Capture the cell that displays the provided text and extract its (X, Y) central coordinate. 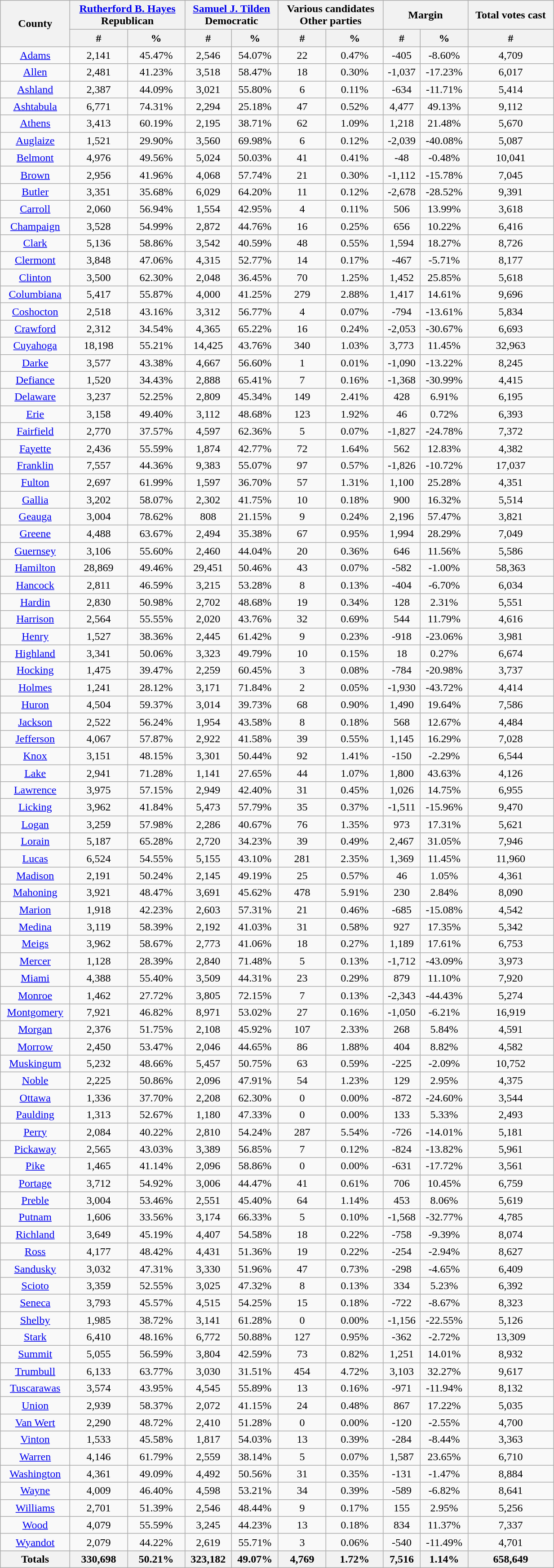
-13.22% (444, 363)
-13.82% (444, 1149)
25.85% (444, 277)
Scioto (35, 1286)
51.36% (255, 1251)
4,976 (99, 158)
Williams (35, 1508)
Jefferson (35, 739)
63.77% (156, 1371)
2,072 (208, 1405)
2,294 (208, 106)
52.77% (255, 260)
41.25% (255, 295)
1,475 (99, 670)
1,521 (99, 141)
35 (302, 807)
1,369 (402, 859)
4,067 (99, 739)
3,805 (208, 995)
-2,039 (402, 141)
55.40% (156, 978)
506 (402, 209)
11.37% (444, 1525)
13,309 (510, 1337)
3,312 (208, 312)
Clermont (35, 260)
3,649 (99, 1234)
-1.00% (444, 568)
Ashtabula (35, 106)
5,035 (510, 1405)
52.55% (156, 1286)
-30.67% (444, 329)
50.24% (156, 876)
9,383 (208, 465)
-1,050 (402, 1012)
5,087 (510, 141)
-722 (402, 1303)
3,618 (510, 209)
6,017 (510, 72)
12.67% (444, 722)
3,363 (510, 1440)
45.62% (255, 893)
2,196 (402, 517)
5,181 (510, 1132)
53.46% (156, 1200)
54.58% (255, 1234)
1,141 (208, 773)
-32.77% (444, 1217)
52.25% (156, 397)
Miami (35, 978)
4,616 (510, 619)
8,074 (510, 1234)
0.82% (355, 1354)
57.87% (156, 739)
-2,678 (402, 192)
-1.47% (444, 1474)
17,037 (510, 465)
7,337 (510, 1525)
-2.94% (444, 1251)
-1,568 (402, 1217)
55.60% (156, 551)
39.47% (156, 670)
2,939 (99, 1405)
2,387 (99, 89)
-8.60% (444, 55)
0.08% (355, 670)
57.74% (255, 175)
20 (302, 551)
43.03% (156, 1149)
1,180 (208, 1115)
21.15% (255, 517)
Various candidatesOther parties (331, 15)
43.38% (156, 363)
0.35% (355, 1474)
6,392 (510, 1286)
Fulton (35, 482)
3,518 (208, 72)
40.22% (156, 1132)
44.47% (255, 1183)
268 (402, 1029)
47.33% (255, 1115)
454 (302, 1371)
3,981 (510, 636)
51.75% (156, 1029)
2,410 (208, 1423)
3,359 (99, 1286)
17.61% (444, 944)
45.57% (156, 1303)
4,701 (510, 1542)
25.28% (444, 482)
10,041 (510, 158)
13.99% (444, 209)
5,256 (510, 1508)
1,313 (99, 1115)
-120 (402, 1423)
53.47% (156, 1047)
-6.70% (444, 585)
1,918 (99, 910)
5.91% (355, 893)
0.47% (355, 55)
Henry (35, 636)
47.31% (156, 1268)
48.15% (156, 756)
3,804 (208, 1354)
3,389 (208, 1149)
2,376 (99, 1029)
61.99% (156, 482)
Auglaize (35, 141)
-225 (402, 1064)
879 (402, 978)
2,810 (208, 1132)
3,237 (99, 397)
61.42% (255, 636)
-1,511 (402, 807)
11,960 (510, 859)
4,492 (208, 1474)
-254 (402, 1251)
35.38% (255, 534)
43.58% (255, 722)
41.23% (156, 72)
0.48% (355, 1405)
2,619 (208, 1542)
2,460 (208, 551)
6,393 (510, 414)
46.82% (156, 1012)
133 (402, 1115)
4,598 (208, 1491)
49.46% (156, 568)
11.79% (444, 619)
11 (302, 192)
56.94% (156, 209)
Rutherford B. HayesRepublican (128, 15)
5,670 (510, 123)
4,477 (402, 106)
54.07% (255, 55)
43.10% (255, 859)
-685 (402, 910)
0.49% (355, 841)
2,564 (99, 619)
Adams (35, 55)
1,336 (99, 1098)
6,772 (208, 1337)
6.91% (444, 397)
Mahoning (35, 893)
18,198 (99, 346)
4,407 (208, 1234)
5,619 (510, 1200)
61.79% (156, 1457)
3,112 (208, 414)
31.05% (444, 841)
230 (402, 893)
57.79% (255, 807)
Huron (35, 705)
46.59% (156, 585)
65.28% (156, 841)
-284 (402, 1440)
Mercer (35, 961)
1.03% (355, 346)
2,941 (99, 773)
28.12% (156, 687)
Holmes (35, 687)
1,994 (402, 534)
44.76% (255, 226)
45.58% (156, 1440)
Knox (35, 756)
1,594 (402, 243)
5,961 (510, 1149)
8,323 (510, 1303)
12.83% (444, 448)
14 (302, 260)
-872 (402, 1098)
-40.08% (444, 141)
Clinton (35, 277)
42.23% (156, 910)
0.01% (355, 363)
4,515 (208, 1303)
1,606 (99, 1217)
1,490 (402, 705)
63.67% (156, 534)
-1,156 (402, 1320)
5,514 (510, 500)
2,302 (208, 500)
2,145 (208, 876)
Belmont (35, 158)
-582 (402, 568)
Licking (35, 807)
-1,826 (402, 465)
2,956 (99, 175)
Fairfield (35, 431)
Margin (426, 15)
6,771 (99, 106)
48.66% (156, 1064)
Champaign (35, 226)
1,465 (99, 1166)
6,034 (510, 585)
33.56% (156, 1217)
3,119 (99, 927)
6,410 (99, 1337)
5,274 (510, 995)
428 (402, 397)
76 (302, 824)
-794 (402, 312)
128 (402, 602)
Hancock (35, 585)
706 (402, 1183)
1.05% (444, 876)
58.67% (156, 944)
-14.01% (444, 1132)
58.47% (255, 72)
58,363 (510, 568)
3,542 (208, 243)
5,551 (510, 602)
72 (302, 448)
71.84% (255, 687)
-11.71% (444, 89)
1.23% (355, 1081)
3,032 (99, 1268)
29,451 (208, 568)
2,192 (208, 927)
7,516 (402, 1559)
Wood (35, 1525)
58.07% (156, 500)
-131 (402, 1474)
2,208 (208, 1098)
1.88% (355, 1047)
35.68% (156, 192)
4,591 (510, 1029)
49.56% (156, 158)
28.39% (156, 961)
0.05% (355, 687)
32,963 (510, 346)
54.55% (156, 859)
5,126 (510, 1320)
0.69% (355, 619)
Gallia (35, 500)
36.70% (255, 482)
38.36% (156, 636)
1,100 (402, 482)
Morrow (35, 1047)
867 (402, 1405)
3,301 (208, 756)
-589 (402, 1491)
42.77% (255, 448)
34.54% (156, 329)
69.98% (255, 141)
14.61% (444, 295)
50.56% (255, 1474)
2,108 (208, 1029)
64 (302, 1200)
Pike (35, 1166)
-17.72% (444, 1166)
1,462 (99, 995)
4,700 (510, 1423)
34 (302, 1491)
323,182 (208, 1559)
6,710 (510, 1457)
656 (402, 226)
50.46% (255, 568)
3,975 (99, 790)
6,409 (510, 1268)
-2,343 (402, 995)
5,342 (510, 927)
7,028 (510, 739)
127 (302, 1337)
54.25% (255, 1303)
53.21% (255, 1491)
41.14% (156, 1166)
Shelby (35, 1320)
57.98% (156, 824)
-0.48% (444, 158)
48.47% (156, 893)
49.09% (156, 1474)
1,026 (402, 790)
340 (302, 346)
3,574 (99, 1388)
-6.82% (444, 1491)
478 (302, 893)
0.59% (355, 1064)
2,888 (208, 380)
Seneca (35, 1303)
15 (302, 1303)
6,693 (510, 329)
1,128 (99, 961)
38.72% (156, 1320)
-918 (402, 636)
3,006 (208, 1183)
2,312 (99, 329)
23.65% (444, 1457)
70 (302, 277)
8,245 (510, 363)
16,919 (510, 1012)
2,436 (99, 448)
0.25% (355, 226)
2,286 (208, 824)
2,225 (99, 1081)
45.92% (255, 1029)
3,577 (99, 363)
44.65% (255, 1047)
-15.08% (444, 910)
54 (302, 1081)
-11.49% (444, 1542)
1.72% (355, 1559)
71.48% (255, 961)
Highland (35, 653)
8,090 (510, 893)
50.86% (156, 1081)
8,627 (510, 1251)
Noble (35, 1081)
Ashland (35, 89)
-44.43% (444, 995)
7,557 (99, 465)
73 (302, 1354)
43.16% (156, 312)
57.47% (444, 517)
Brown (35, 175)
1,189 (402, 944)
4,126 (510, 773)
2,773 (208, 944)
0.61% (355, 1183)
48.16% (156, 1337)
-15.78% (444, 175)
55.21% (156, 346)
3,821 (510, 517)
1.31% (355, 482)
2,020 (208, 619)
4,582 (510, 1047)
0.37% (355, 807)
5,136 (99, 243)
50.88% (255, 1337)
2,084 (99, 1132)
2.31% (444, 602)
404 (402, 1047)
2,290 (99, 1423)
-22.55% (444, 1320)
6,544 (510, 756)
-9.39% (444, 1234)
50.75% (255, 1064)
44 (302, 773)
-11.94% (444, 1388)
1,145 (402, 739)
1.25% (355, 277)
7,920 (510, 978)
0.34% (355, 602)
4,079 (99, 1525)
24 (302, 1405)
3,561 (510, 1166)
Warren (35, 1457)
-298 (402, 1268)
0.23% (355, 636)
45.47% (156, 55)
5,457 (208, 1064)
0.36% (355, 551)
3,014 (208, 705)
28.29% (444, 534)
7,586 (510, 705)
Montgomery (35, 1012)
-634 (402, 89)
16.29% (444, 739)
51.39% (156, 1508)
-24.78% (444, 431)
4,382 (510, 448)
3,544 (510, 1098)
Summit (35, 1354)
47.91% (255, 1081)
Van Wert (35, 1423)
7,921 (99, 1012)
59.37% (156, 705)
4,542 (510, 910)
55.07% (255, 465)
41.58% (255, 739)
4,351 (510, 482)
281 (302, 859)
Columbiana (35, 295)
Athens (35, 123)
-30.99% (444, 380)
-8.44% (444, 1440)
6,955 (510, 790)
16.32% (444, 500)
-23.06% (444, 636)
47.32% (255, 1286)
44.04% (255, 551)
Ottawa (35, 1098)
5,155 (208, 859)
-726 (402, 1132)
Fayette (35, 448)
Perry (35, 1132)
32 (302, 619)
Darke (35, 363)
29.90% (156, 141)
5.33% (444, 1115)
5,055 (99, 1354)
48.42% (156, 1251)
2,565 (99, 1149)
1,874 (208, 448)
Samuel J. TildenDemocratic (231, 15)
50.98% (156, 602)
334 (402, 1286)
Delaware (35, 397)
107 (302, 1029)
3,106 (99, 551)
Meigs (35, 944)
55.80% (255, 89)
Defiance (35, 380)
60.45% (255, 670)
56.24% (156, 722)
14.01% (444, 1354)
7,372 (510, 431)
3,413 (99, 123)
34.23% (255, 841)
-28.52% (444, 192)
5,187 (99, 841)
44.23% (255, 1525)
17.35% (444, 927)
10.45% (444, 1183)
-467 (402, 260)
3,103 (402, 1371)
Butler (35, 192)
2,481 (99, 72)
7,049 (510, 534)
3,158 (99, 414)
5.23% (444, 1286)
61.28% (255, 1320)
3,245 (208, 1525)
11.10% (444, 978)
Wyandot (35, 1542)
68 (302, 705)
3,021 (208, 89)
7,946 (510, 841)
287 (302, 1132)
2,046 (208, 1047)
4,597 (208, 431)
2,060 (99, 209)
17.31% (444, 824)
0.73% (355, 1268)
2,195 (208, 123)
2,079 (99, 1542)
2 (302, 687)
41.84% (156, 807)
38.71% (255, 123)
3,341 (99, 653)
6,029 (208, 192)
8,641 (510, 1491)
5,618 (510, 277)
1,251 (402, 1354)
562 (402, 448)
-362 (402, 1337)
2,450 (99, 1047)
7,045 (510, 175)
54.24% (255, 1132)
0.58% (355, 927)
8,177 (510, 260)
27.72% (156, 995)
2,702 (208, 602)
Hardin (35, 602)
Totals (35, 1559)
3,509 (208, 978)
4,785 (510, 1217)
0.45% (355, 790)
10.22% (444, 226)
2,493 (510, 1115)
1,954 (208, 722)
3,259 (99, 824)
Cuyahoga (35, 346)
2,830 (99, 602)
43.95% (156, 1388)
44.36% (156, 465)
8.06% (444, 1200)
Portage (35, 1183)
49.19% (255, 876)
8,132 (510, 1388)
4,709 (510, 55)
155 (402, 1508)
-150 (402, 756)
23 (302, 978)
1,520 (99, 380)
46.40% (156, 1491)
2,770 (99, 431)
Madison (35, 876)
57 (302, 482)
4,009 (99, 1491)
40.59% (255, 243)
-631 (402, 1166)
4,545 (208, 1388)
-1,712 (402, 961)
3,202 (99, 500)
Richland (35, 1234)
41.03% (255, 927)
2,522 (99, 722)
1,985 (99, 1320)
57.15% (156, 790)
1.92% (355, 414)
3,174 (208, 1217)
Paulding (35, 1115)
1,533 (99, 1440)
8,884 (510, 1474)
Stark (35, 1337)
Monroe (35, 995)
55.89% (255, 1388)
4,375 (510, 1081)
21.48% (444, 123)
279 (302, 295)
Allen (35, 72)
0.52% (355, 106)
-1,930 (402, 687)
65.22% (255, 329)
1.09% (355, 123)
14,425 (208, 346)
2,872 (208, 226)
1,527 (99, 636)
646 (402, 551)
-405 (402, 55)
9,470 (510, 807)
2,191 (99, 876)
129 (402, 1081)
2.84% (444, 893)
9,112 (510, 106)
5,024 (208, 158)
Geauga (35, 517)
6,674 (510, 653)
Greene (35, 534)
-8.67% (444, 1303)
-17.23% (444, 72)
-971 (402, 1388)
4,504 (99, 705)
6,524 (99, 859)
0.10% (355, 1217)
Pickaway (35, 1149)
34.43% (156, 380)
5,417 (99, 295)
Crawford (35, 329)
50.44% (255, 756)
3,141 (208, 1320)
808 (208, 517)
56.59% (156, 1354)
74.31% (156, 106)
-1,368 (402, 380)
Clark (35, 243)
49.07% (255, 1559)
Tuscarawas (35, 1388)
1.07% (355, 773)
62 (302, 123)
3,025 (208, 1286)
56.77% (255, 312)
Erie (35, 414)
66.33% (255, 1217)
Franklin (35, 465)
5.54% (355, 1132)
-2,053 (402, 329)
37.57% (156, 431)
2,922 (208, 739)
3,973 (510, 961)
3,215 (208, 585)
3,171 (208, 687)
56.85% (255, 1149)
31.51% (255, 1371)
6,759 (510, 1183)
2,603 (208, 910)
4,415 (510, 380)
3,773 (402, 346)
53.02% (255, 1012)
6,133 (99, 1371)
Trumbull (35, 1371)
4,388 (99, 978)
10,752 (510, 1064)
4,315 (208, 260)
Hocking (35, 670)
Vinton (35, 1440)
3,737 (510, 670)
1 (302, 363)
Hamilton (35, 568)
3,793 (99, 1303)
6,416 (510, 226)
Preble (35, 1200)
-1,037 (402, 72)
49.40% (156, 414)
6,753 (510, 944)
54.99% (156, 226)
1.35% (355, 824)
-4.65% (444, 1268)
-784 (402, 670)
Lake (35, 773)
8,726 (510, 243)
-1,090 (402, 363)
51.96% (255, 1268)
6,195 (510, 397)
-43.09% (444, 961)
2,141 (99, 55)
1,817 (208, 1440)
4,484 (510, 722)
5,621 (510, 824)
-2.29% (444, 756)
67 (302, 534)
2,559 (208, 1457)
63 (302, 1064)
55.87% (156, 295)
Wayne (35, 1491)
44.22% (156, 1542)
1.64% (355, 448)
1,597 (208, 482)
-20.98% (444, 670)
9,391 (510, 192)
973 (402, 824)
2,494 (208, 534)
Ross (35, 1251)
544 (402, 619)
453 (402, 1200)
2.35% (355, 859)
1,554 (208, 209)
38.14% (255, 1457)
-15.96% (444, 807)
50.03% (255, 158)
Lorain (35, 841)
Marion (35, 910)
0.72% (444, 414)
18.27% (444, 243)
41.75% (255, 500)
3,560 (208, 141)
42.95% (255, 209)
32.27% (444, 1371)
149 (302, 397)
2,467 (402, 841)
41.06% (255, 944)
2,811 (99, 585)
4,414 (510, 687)
41.15% (255, 1405)
48.72% (156, 1423)
54.92% (156, 1183)
2,809 (208, 397)
Lawrence (35, 790)
3,528 (99, 226)
14.75% (444, 790)
55.71% (255, 1542)
123 (302, 414)
52.67% (156, 1115)
56.60% (255, 363)
2.33% (355, 1029)
4,177 (99, 1251)
3,351 (99, 192)
17.22% (444, 1405)
3,691 (208, 893)
65.41% (255, 380)
42.40% (255, 790)
2,720 (208, 841)
834 (402, 1525)
45.34% (255, 397)
4.72% (355, 1371)
43.63% (444, 773)
72.15% (255, 995)
-2.55% (444, 1423)
9,696 (510, 295)
Lucas (35, 859)
64.20% (255, 192)
5,232 (99, 1064)
44.09% (156, 89)
-43.72% (444, 687)
-10.72% (444, 465)
Guernsey (35, 551)
4,146 (99, 1457)
0.15% (355, 653)
Washington (35, 1474)
3,323 (208, 653)
Jackson (35, 722)
0.29% (355, 978)
5,834 (510, 312)
4,000 (208, 295)
55.55% (156, 619)
-6.21% (444, 1012)
43 (302, 568)
Harrison (35, 619)
4,068 (208, 175)
54.03% (255, 1440)
3,500 (99, 277)
25 (302, 876)
-1,827 (402, 431)
57.31% (255, 910)
36.45% (255, 277)
2,697 (99, 482)
25.18% (255, 106)
2,048 (208, 277)
58.37% (156, 1405)
27 (302, 1012)
45.19% (156, 1234)
58.39% (156, 927)
11.56% (444, 551)
8,971 (208, 1012)
44.31% (255, 978)
-5.71% (444, 260)
92 (302, 756)
39.73% (255, 705)
50.21% (156, 1559)
-13.61% (444, 312)
3,848 (99, 260)
-2.09% (444, 1064)
-824 (402, 1149)
8.82% (444, 1047)
97 (302, 465)
3,030 (208, 1371)
3,712 (99, 1183)
4,769 (302, 1559)
Total votes cast (510, 15)
8,932 (510, 1354)
5.84% (444, 1029)
-404 (402, 585)
Muskingum (35, 1064)
3,151 (99, 756)
5,414 (510, 89)
4,431 (208, 1251)
78.62% (156, 517)
2,949 (208, 790)
Medina (35, 927)
-1,112 (402, 175)
Carroll (35, 209)
1,218 (402, 123)
42.59% (255, 1354)
2,518 (99, 312)
0.90% (355, 705)
40.67% (255, 824)
Logan (35, 824)
330,698 (99, 1559)
5,473 (208, 807)
5,586 (510, 551)
4,488 (99, 534)
-540 (402, 1542)
3,921 (99, 893)
2,701 (99, 1508)
2,840 (208, 961)
2,445 (208, 636)
71.28% (156, 773)
41.96% (156, 175)
Coshocton (35, 312)
-48 (402, 158)
48.44% (255, 1508)
4,667 (208, 363)
-2.72% (444, 1337)
2.41% (355, 397)
Union (35, 1405)
900 (402, 500)
28,869 (99, 568)
1,452 (402, 277)
2,551 (208, 1200)
48 (302, 243)
62.36% (255, 431)
19.64% (444, 705)
0.41% (355, 158)
County (35, 23)
Putnam (35, 1217)
2.88% (355, 295)
86 (302, 1047)
51.28% (255, 1423)
3,330 (208, 1268)
45.40% (255, 1200)
0.06% (355, 1542)
-24.60% (444, 1098)
27.65% (255, 773)
0.46% (355, 910)
60.19% (156, 123)
658,649 (510, 1559)
9,617 (510, 1371)
22 (302, 55)
1,241 (99, 687)
Morgan (35, 1029)
50.06% (156, 653)
49.79% (255, 653)
4,365 (208, 329)
1,800 (402, 773)
53.28% (255, 585)
49.13% (444, 106)
568 (402, 722)
1,587 (402, 1457)
37.70% (156, 1098)
-758 (402, 1234)
47.06% (156, 260)
2,259 (208, 670)
927 (402, 927)
1,417 (402, 295)
Sandusky (35, 1268)
1.41% (355, 756)
